From the cell containing the given text, extract its center point as [x, y] coordinate. 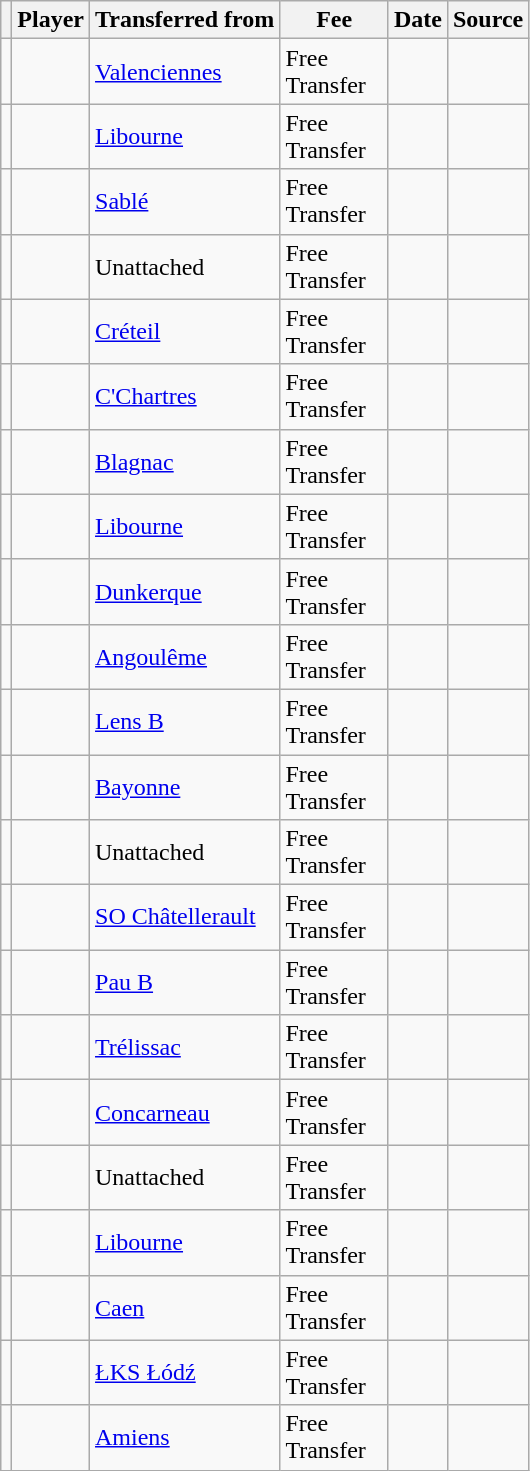
Trélissac [185, 1048]
Blagnac [185, 462]
Caen [185, 1308]
ŁKS Łódź [185, 1372]
Amiens [185, 1438]
Player [51, 20]
Concarneau [185, 1112]
Angoulême [185, 656]
Fee [334, 20]
Pau B [185, 982]
Date [418, 20]
Dunkerque [185, 592]
Transferred from [185, 20]
C'Chartres [185, 396]
Sablé [185, 202]
Source [488, 20]
Valenciennes [185, 72]
Lens B [185, 722]
SO Châtellerault [185, 918]
Créteil [185, 332]
Bayonne [185, 786]
